Scan for the cell matching the given text and deliver its (x, y) coordinate at center. 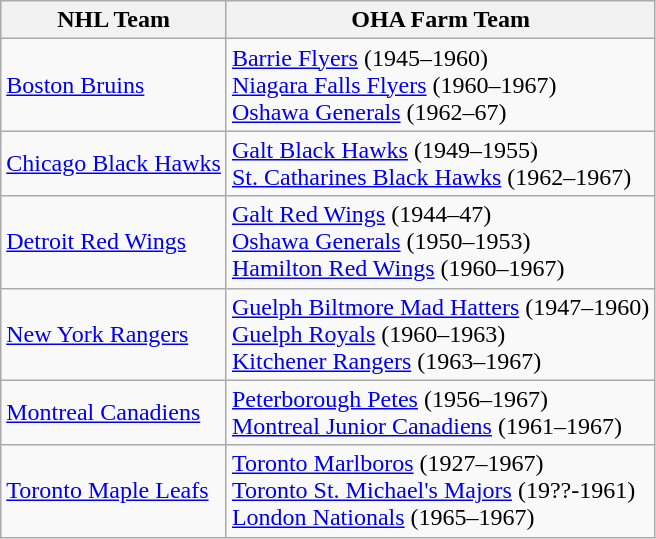
Guelph Biltmore Mad Hatters (1947–1960)Guelph Royals (1960–1963)Kitchener Rangers (1963–1967) (440, 334)
NHL Team (114, 20)
New York Rangers (114, 334)
Galt Red Wings (1944–47)Oshawa Generals (1950–1953) Hamilton Red Wings (1960–1967) (440, 242)
Toronto Marlboros (1927–1967)Toronto St. Michael's Majors (19??-1961)London Nationals (1965–1967) (440, 491)
Peterborough Petes (1956–1967) Montreal Junior Canadiens (1961–1967) (440, 412)
Chicago Black Hawks (114, 164)
Boston Bruins (114, 85)
Barrie Flyers (1945–1960) Niagara Falls Flyers (1960–1967) Oshawa Generals (1962–67) (440, 85)
Toronto Maple Leafs (114, 491)
Galt Black Hawks (1949–1955) St. Catharines Black Hawks (1962–1967) (440, 164)
Detroit Red Wings (114, 242)
OHA Farm Team (440, 20)
Montreal Canadiens (114, 412)
